Extract the [x, y] coordinate from the center of the cell holding the provided text.  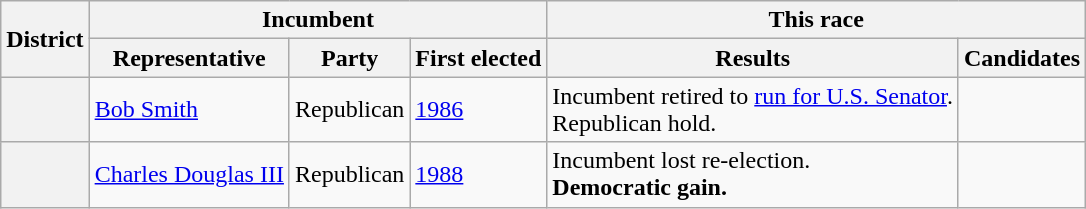
1988 [478, 174]
Party [349, 58]
Representative [189, 58]
1986 [478, 110]
Results [753, 58]
Incumbent retired to run for U.S. Senator.Republican hold. [753, 110]
District [45, 39]
First elected [478, 58]
Bob Smith [189, 110]
Charles Douglas III [189, 174]
Incumbent lost re-election.Democratic gain. [753, 174]
Incumbent [318, 20]
This race [816, 20]
Candidates [1022, 58]
